Detect which cell encompasses the target text, then output its (x, y) center coordinate. 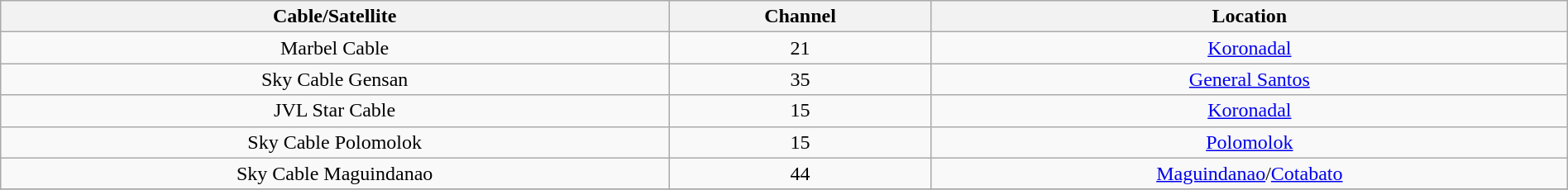
Location (1249, 17)
Sky Cable Maguindanao (335, 173)
Marbel Cable (335, 48)
Polomolok (1249, 142)
Maguindanao/Cotabato (1249, 173)
General Santos (1249, 79)
Channel (801, 17)
35 (801, 79)
21 (801, 48)
Sky Cable Polomolok (335, 142)
JVL Star Cable (335, 111)
Cable/Satellite (335, 17)
Sky Cable Gensan (335, 79)
44 (801, 173)
